For the text-containing cell, return its midpoint in (X, Y) coordinate format. 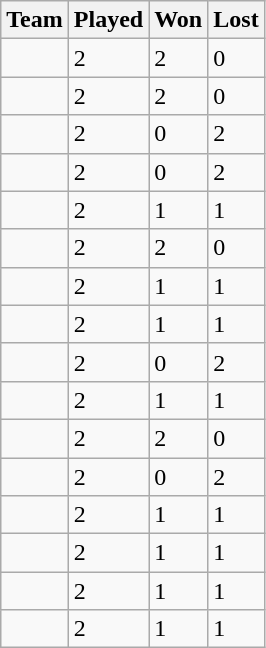
Played (108, 20)
Team (35, 20)
Won (178, 20)
Lost (236, 20)
